Determine the [x, y] coordinate at the center of the cell enclosing the given text.  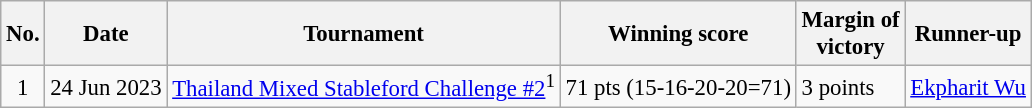
Tournament [364, 34]
1 [23, 87]
Runner-up [968, 34]
Thailand Mixed Stableford Challenge #21 [364, 87]
3 points [850, 87]
No. [23, 34]
24 Jun 2023 [106, 87]
Margin ofvictory [850, 34]
Winning score [678, 34]
Date [106, 34]
Ekpharit Wu [968, 87]
71 pts (15-16-20-20=71) [678, 87]
